Provide the [X, Y] coordinate of the cell's center where the given text is located.  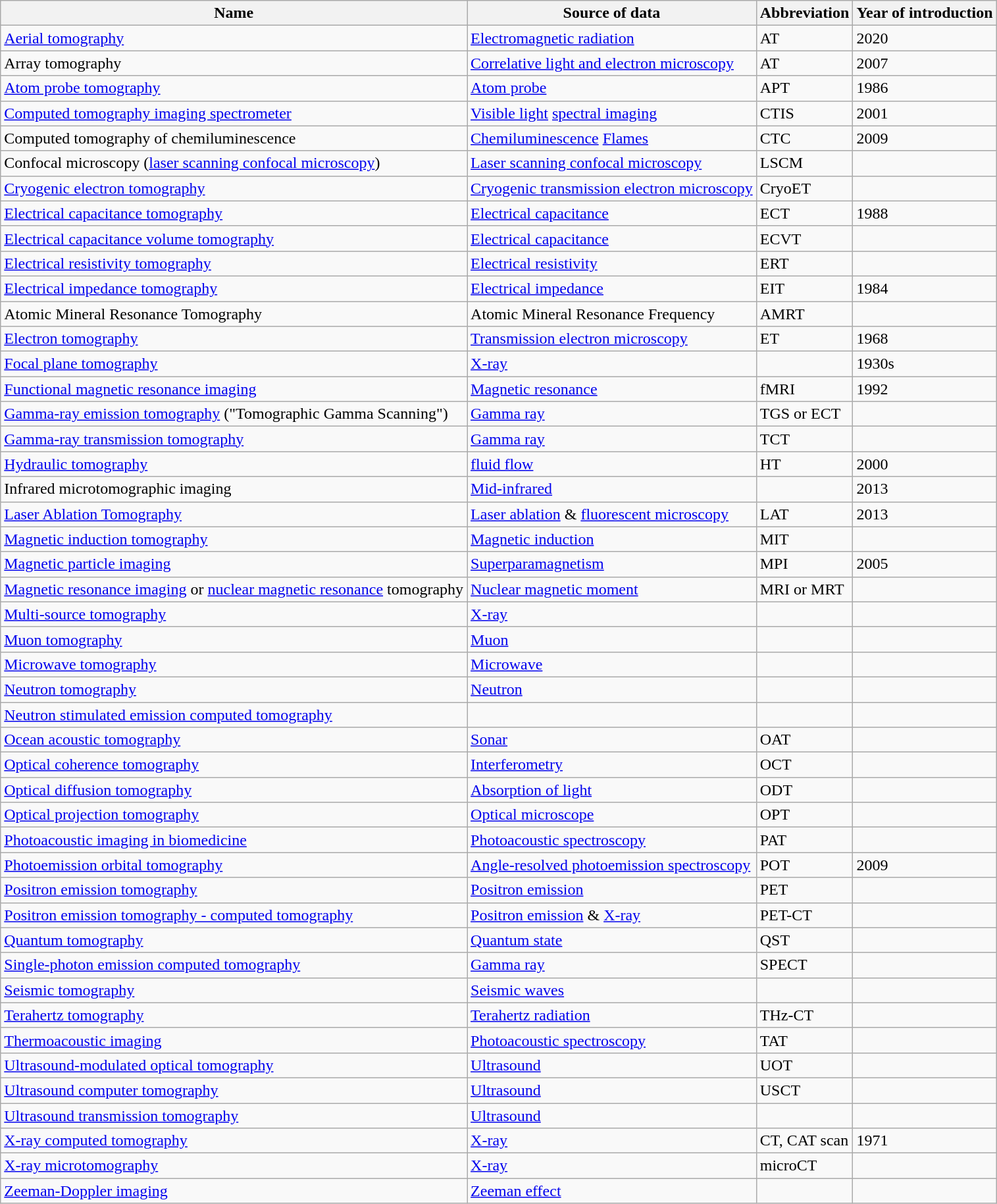
1968 [925, 339]
ET [804, 339]
CTC [804, 138]
Positron emission & X-ray [612, 915]
TAT [804, 1040]
MIT [804, 539]
Zeeman-Doppler imaging [234, 1191]
Atomic Mineral Resonance Frequency [612, 314]
Name [234, 13]
Functional magnetic resonance imaging [234, 389]
Electrical impedance [612, 288]
Mid-infrared [612, 489]
Aerial tomography [234, 38]
Year of introduction [925, 13]
Neutron stimulated emission computed tomography [234, 714]
Array tomography [234, 63]
Neutron [612, 689]
Seismic tomography [234, 990]
1930s [925, 364]
Electromagnetic radiation [612, 38]
Magnetic resonance imaging or nuclear magnetic resonance tomography [234, 589]
TCT [804, 439]
THz-CT [804, 1015]
AMRT [804, 314]
microCT [804, 1166]
Positron emission [612, 890]
Ultrasound transmission tomography [234, 1116]
Electrical capacitance volume tomography [234, 238]
Interferometry [612, 765]
X-ray microtomography [234, 1166]
Magnetic particle imaging [234, 564]
Laser Ablation Tomography [234, 514]
PAT [804, 840]
Magnetic induction tomography [234, 539]
SPECT [804, 965]
Microwave [612, 664]
2000 [925, 464]
Neutron tomography [234, 689]
Nuclear magnetic moment [612, 589]
Source of data [612, 13]
Electrical resistivity tomography [234, 263]
1984 [925, 288]
PET [804, 890]
Quantum state [612, 940]
Muon [612, 639]
Positron emission tomography [234, 890]
ECVT [804, 238]
HT [804, 464]
Abbreviation [804, 13]
Absorption of light [612, 790]
Thermoacoustic imaging [234, 1040]
UOT [804, 1065]
ECT [804, 213]
Sonar [612, 740]
Seismic waves [612, 990]
POT [804, 865]
Hydraulic tomography [234, 464]
Microwave tomography [234, 664]
Magnetic induction [612, 539]
Muon tomography [234, 639]
Cryogenic transmission electron microscopy [612, 188]
Gamma-ray transmission tomography [234, 439]
Superparamagnetism [612, 564]
Quantum tomography [234, 940]
LAT [804, 514]
ODT [804, 790]
Chemiluminescence Flames [612, 138]
2007 [925, 63]
2001 [925, 113]
Electrical capacitance tomography [234, 213]
Gamma-ray emission tomography ("Tomographic Gamma Scanning") [234, 414]
Optical projection tomography [234, 815]
Zeeman effect [612, 1191]
fluid flow [612, 464]
Magnetic resonance [612, 389]
Optical coherence tomography [234, 765]
QST [804, 940]
Atom probe [612, 88]
1971 [925, 1141]
Visible light spectral imaging [612, 113]
EIT [804, 288]
Infrared microtomographic imaging [234, 489]
OAT [804, 740]
Computed tomography of chemiluminescence [234, 138]
Focal plane tomography [234, 364]
Confocal microscopy (laser scanning confocal microscopy) [234, 163]
MPI [804, 564]
ERT [804, 263]
Computed tomography imaging spectrometer [234, 113]
2020 [925, 38]
Electron tomography [234, 339]
Single-photon emission computed tomography [234, 965]
Positron emission tomography - computed tomography [234, 915]
1986 [925, 88]
CT, CAT scan [804, 1141]
Electrical resistivity [612, 263]
MRI or MRT [804, 589]
Correlative light and electron microscopy [612, 63]
CTIS [804, 113]
Optical microscope [612, 815]
Laser scanning confocal microscopy [612, 163]
Ultrasound computer tomography [234, 1090]
Terahertz radiation [612, 1015]
Cryogenic electron tomography [234, 188]
Ultrasound-modulated optical tomography [234, 1065]
Photoacoustic imaging in biomedicine [234, 840]
USCT [804, 1090]
OPT [804, 815]
Optical diffusion tomography [234, 790]
1988 [925, 213]
PET-CT [804, 915]
Multi-source tomography [234, 614]
Transmission electron microscopy [612, 339]
TGS or ECT [804, 414]
OCT [804, 765]
LSCM [804, 163]
Electrical impedance tomography [234, 288]
CryoET [804, 188]
X-ray computed tomography [234, 1141]
Ocean acoustic tomography [234, 740]
Photoemission orbital tomography [234, 865]
Atomic Mineral Resonance Tomography [234, 314]
Laser ablation & fluorescent microscopy [612, 514]
Terahertz tomography [234, 1015]
Angle-resolved photoemission spectroscopy [612, 865]
1992 [925, 389]
fMRI [804, 389]
Atom probe tomography [234, 88]
2005 [925, 564]
APT [804, 88]
